Determine the [X, Y] coordinate at the center of the cell enclosing the given text.  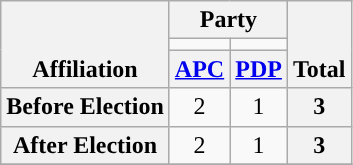
Affiliation [86, 44]
Total [319, 44]
PDP [259, 69]
After Election [86, 145]
APC [199, 69]
Party [228, 20]
Before Election [86, 107]
